Scan for the cell matching the given text and deliver its [X, Y] coordinate at center. 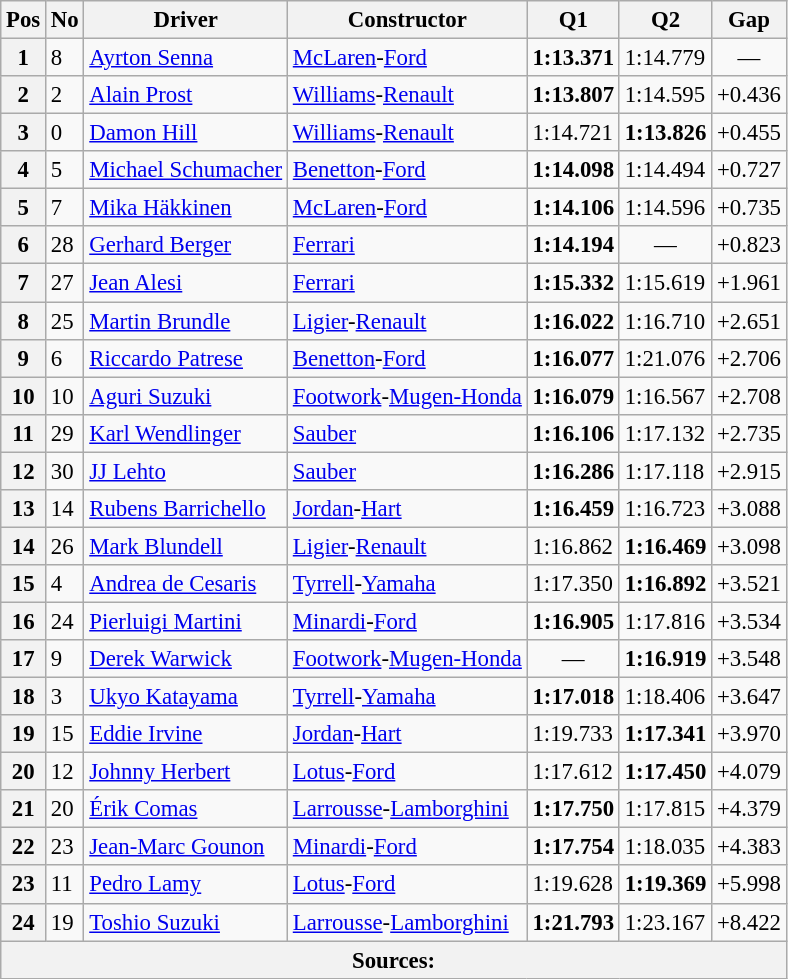
1:16.286 [573, 471]
1:16.106 [573, 433]
1:13.371 [573, 58]
1:17.018 [573, 697]
Pos [24, 20]
22 [24, 847]
1:17.816 [665, 621]
1:16.905 [573, 621]
1:17.450 [665, 772]
1:14.779 [665, 58]
Constructor [407, 20]
Andrea de Cesaris [186, 584]
Michael Schumacher [186, 170]
1:17.350 [573, 584]
Gap [750, 20]
1:18.406 [665, 697]
29 [65, 433]
Mika Häkkinen [186, 208]
1:16.862 [573, 546]
Alain Prost [186, 95]
25 [65, 321]
1:17.612 [573, 772]
No [65, 20]
1:16.919 [665, 659]
Q1 [573, 20]
Mark Blundell [186, 546]
Eddie Irvine [186, 734]
1:21.793 [573, 922]
1:16.892 [665, 584]
1:16.022 [573, 321]
1:14.194 [573, 245]
Érik Comas [186, 809]
+4.379 [750, 809]
1:16.459 [573, 509]
1:17.815 [665, 809]
Ayrton Senna [186, 58]
1:17.754 [573, 847]
1:16.723 [665, 509]
1:17.118 [665, 471]
18 [24, 697]
Aguri Suzuki [186, 396]
Toshio Suzuki [186, 922]
+1.961 [750, 283]
+2.706 [750, 358]
0 [65, 133]
Jean-Marc Gounon [186, 847]
+3.647 [750, 697]
1:14.721 [573, 133]
Ukyo Katayama [186, 697]
1:23.167 [665, 922]
1:17.341 [665, 734]
Q2 [665, 20]
Pedro Lamy [186, 885]
1:16.077 [573, 358]
1:17.750 [573, 809]
1:14.106 [573, 208]
Sources: [394, 960]
26 [65, 546]
21 [24, 809]
1:14.595 [665, 95]
1:19.369 [665, 885]
1:19.733 [573, 734]
16 [24, 621]
+8.422 [750, 922]
Derek Warwick [186, 659]
+5.998 [750, 885]
Jean Alesi [186, 283]
Karl Wendlinger [186, 433]
+3.534 [750, 621]
1:14.596 [665, 208]
1:15.619 [665, 283]
+2.735 [750, 433]
+2.915 [750, 471]
+2.708 [750, 396]
+3.548 [750, 659]
1 [24, 58]
1:14.098 [573, 170]
+0.455 [750, 133]
+4.079 [750, 772]
1:16.567 [665, 396]
+0.735 [750, 208]
17 [24, 659]
27 [65, 283]
Johnny Herbert [186, 772]
+3.088 [750, 509]
1:16.710 [665, 321]
+3.970 [750, 734]
Pierluigi Martini [186, 621]
28 [65, 245]
1:21.076 [665, 358]
1:13.807 [573, 95]
1:14.494 [665, 170]
Driver [186, 20]
+4.383 [750, 847]
30 [65, 471]
Gerhard Berger [186, 245]
+3.098 [750, 546]
Rubens Barrichello [186, 509]
1:19.628 [573, 885]
Damon Hill [186, 133]
Riccardo Patrese [186, 358]
+0.823 [750, 245]
1:15.332 [573, 283]
+0.727 [750, 170]
1:13.826 [665, 133]
1:18.035 [665, 847]
13 [24, 509]
+3.521 [750, 584]
1:17.132 [665, 433]
JJ Lehto [186, 471]
+0.436 [750, 95]
1:16.079 [573, 396]
1:16.469 [665, 546]
Martin Brundle [186, 321]
+2.651 [750, 321]
